Locate the cell with the specified text and output its [x, y] center coordinate. 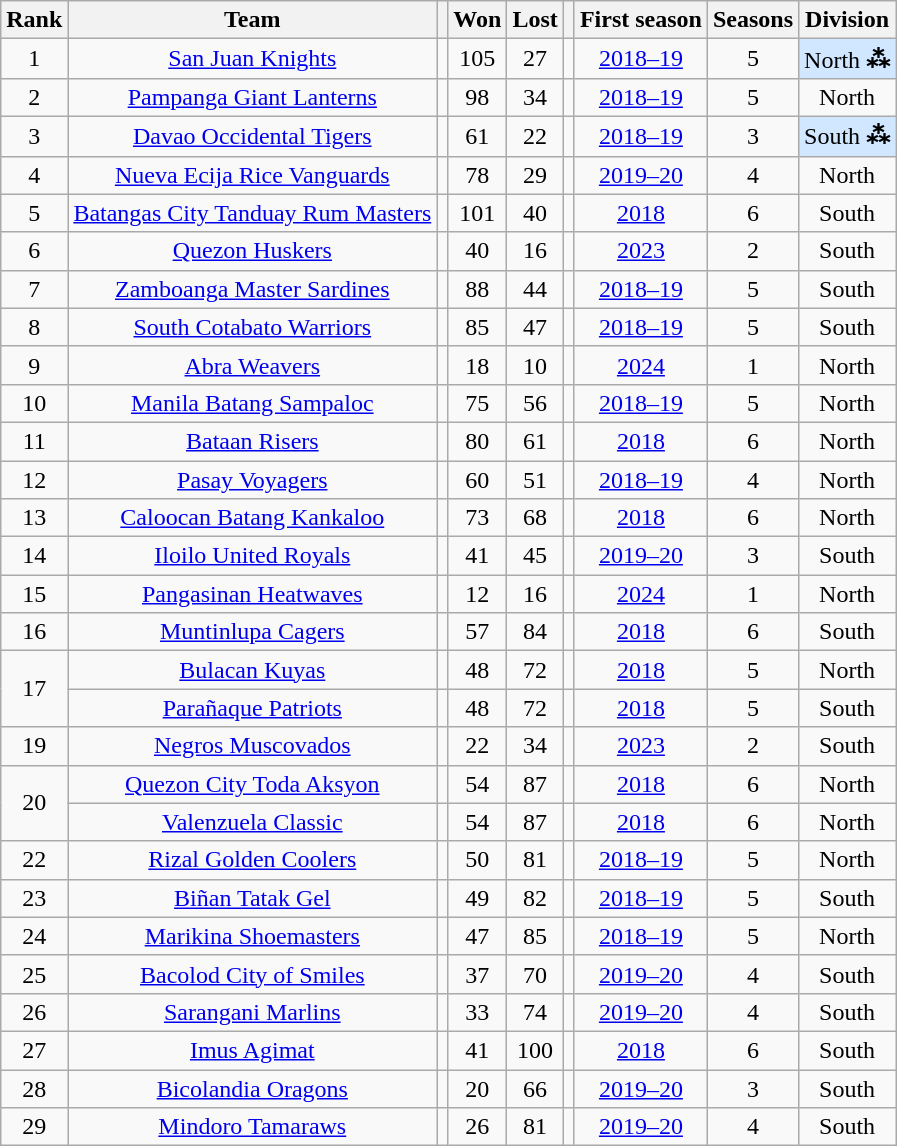
Negros Muscovados [252, 746]
Muntinlupa Cagers [252, 632]
70 [535, 974]
Pasay Voyagers [252, 479]
Parañaque Patriots [252, 708]
98 [478, 97]
Rizal Golden Coolers [252, 860]
Rank [34, 20]
15 [34, 594]
Bulacan Kuyas [252, 670]
Pangasinan Heatwaves [252, 594]
18 [478, 365]
Division [848, 20]
9 [34, 365]
Manila Batang Sampaloc [252, 403]
Pampanga Giant Lanterns [252, 97]
23 [34, 898]
North ⁂ [848, 59]
8 [34, 327]
7 [34, 289]
Bacolod City of Smiles [252, 974]
Caloocan Batang Kankaloo [252, 518]
57 [478, 632]
Won [478, 20]
Biñan Tatak Gel [252, 898]
Quezon Huskers [252, 251]
San Juan Knights [252, 59]
17 [34, 689]
Nueva Ecija Rice Vanguards [252, 175]
Lost [535, 20]
44 [535, 289]
Team [252, 20]
Davao Occidental Tigers [252, 136]
Mindoro Tamaraws [252, 1127]
60 [478, 479]
First season [640, 20]
28 [34, 1089]
Iloilo United Royals [252, 556]
Bicolandia Oragons [252, 1089]
25 [34, 974]
100 [535, 1050]
84 [535, 632]
Seasons [752, 20]
49 [478, 898]
88 [478, 289]
Valenzuela Classic [252, 822]
73 [478, 518]
51 [535, 479]
Abra Weavers [252, 365]
14 [34, 556]
13 [34, 518]
78 [478, 175]
74 [535, 1012]
24 [34, 936]
80 [478, 441]
33 [478, 1012]
Bataan Risers [252, 441]
19 [34, 746]
45 [535, 556]
75 [478, 403]
Marikina Shoemasters [252, 936]
South ⁂ [848, 136]
50 [478, 860]
105 [478, 59]
Quezon City Toda Aksyon [252, 784]
68 [535, 518]
South Cotabato Warriors [252, 327]
Batangas City Tanduay Rum Masters [252, 213]
Imus Agimat [252, 1050]
Zamboanga Master Sardines [252, 289]
Sarangani Marlins [252, 1012]
66 [535, 1089]
82 [535, 898]
56 [535, 403]
101 [478, 213]
37 [478, 974]
11 [34, 441]
